For the text-containing cell, return its midpoint in [x, y] coordinate format. 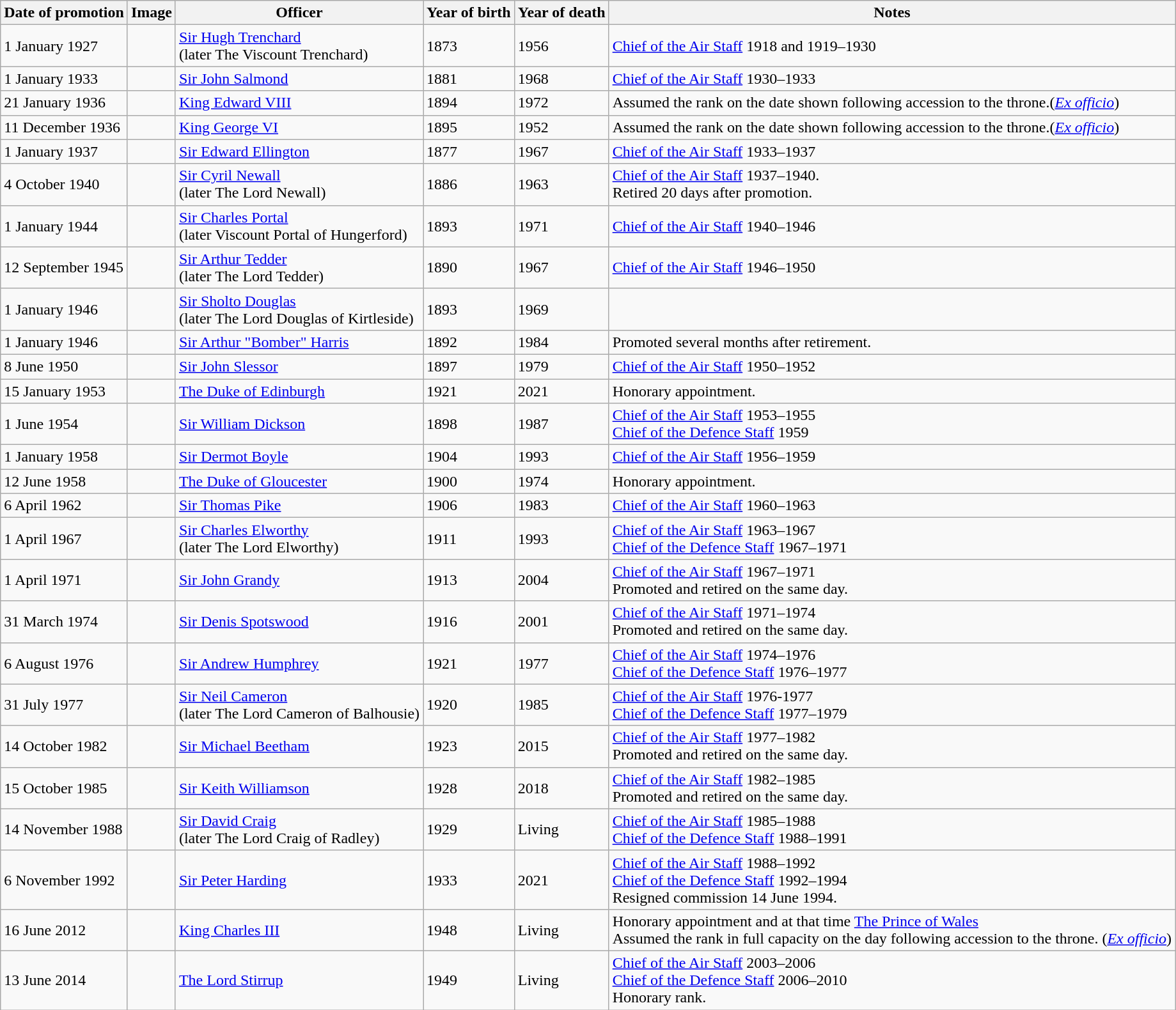
14 October 1982 [64, 747]
1963 [561, 184]
14 November 1988 [64, 830]
Sir Thomas Pike [299, 506]
Date of promotion [64, 13]
1 April 1971 [64, 580]
1 January 1927 [64, 46]
4 October 1940 [64, 184]
1948 [469, 929]
Chief of the Air Staff 1974–1976Chief of the Defence Staff 1976–1977 [891, 664]
1923 [469, 747]
Chief of the Air Staff 1971–1974Promoted and retired on the same day. [891, 621]
1949 [469, 980]
Sir Charles Portal(later Viscount Portal of Hungerford) [299, 226]
Sir William Dickson [299, 424]
1904 [469, 457]
1877 [469, 151]
1920 [469, 704]
1916 [469, 621]
Chief of the Air Staff 1985–1988Chief of the Defence Staff 1988–1991 [891, 830]
Chief of the Air Staff 1977–1982Promoted and retired on the same day. [891, 747]
31 July 1977 [64, 704]
Chief of the Air Staff 1963–1967Chief of the Defence Staff 1967–1971 [891, 538]
Chief of the Air Staff 1918 and 1919–1930 [891, 46]
1985 [561, 704]
1886 [469, 184]
King George VI [299, 127]
1974 [561, 481]
8 June 1950 [64, 366]
Image [151, 13]
1956 [561, 46]
1913 [469, 580]
Sir Charles Elworthy(later The Lord Elworthy) [299, 538]
15 January 1953 [64, 391]
1895 [469, 127]
1892 [469, 342]
Sir Edward Ellington [299, 151]
Chief of the Air Staff 1950–1952 [891, 366]
1894 [469, 103]
1 April 1967 [64, 538]
1881 [469, 79]
1911 [469, 538]
16 June 2012 [64, 929]
Notes [891, 13]
31 March 1974 [64, 621]
12 September 1945 [64, 267]
1983 [561, 506]
1906 [469, 506]
1900 [469, 481]
Chief of the Air Staff 1982–1985Promoted and retired on the same day. [891, 788]
Sir John Grandy [299, 580]
Chief of the Air Staff 1933–1937 [891, 151]
Sir Dermot Boyle [299, 457]
1 January 1937 [64, 151]
Sir Keith Williamson [299, 788]
The Lord Stirrup [299, 980]
2015 [561, 747]
1898 [469, 424]
1 June 1954 [64, 424]
1890 [469, 267]
Sir John Salmond [299, 79]
Sir Denis Spotswood [299, 621]
2018 [561, 788]
Promoted several months after retirement. [891, 342]
13 June 2014 [64, 980]
1928 [469, 788]
1984 [561, 342]
1972 [561, 103]
Sir Andrew Humphrey [299, 664]
Officer [299, 13]
1977 [561, 664]
Chief of the Air Staff 1953–1955 Chief of the Defence Staff 1959 [891, 424]
1 January 1933 [64, 79]
2004 [561, 580]
Chief of the Air Staff 1976-1977Chief of the Defence Staff 1977–1979 [891, 704]
Sir Arthur Tedder(later The Lord Tedder) [299, 267]
Chief of the Air Staff 1956–1959 [891, 457]
1968 [561, 79]
1933 [469, 880]
6 November 1992 [64, 880]
Sir David Craig(later The Lord Craig of Radley) [299, 830]
6 August 1976 [64, 664]
The Duke of Gloucester [299, 481]
Sir Arthur "Bomber" Harris [299, 342]
1952 [561, 127]
Sir Neil Cameron(later The Lord Cameron of Balhousie) [299, 704]
King Charles III [299, 929]
Year of death [561, 13]
Sir John Slessor [299, 366]
1971 [561, 226]
Chief of the Air Staff 1960–1963 [891, 506]
Chief of the Air Staff 1940–1946 [891, 226]
1979 [561, 366]
1 January 1958 [64, 457]
Year of birth [469, 13]
1873 [469, 46]
2001 [561, 621]
Chief of the Air Staff 1930–1933 [891, 79]
1897 [469, 366]
Chief of the Air Staff 1988–1992Chief of the Defence Staff 1992–1994Resigned commission 14 June 1994. [891, 880]
King Edward VIII [299, 103]
Sir Michael Beetham [299, 747]
Chief of the Air Staff 1967–1971Promoted and retired on the same day. [891, 580]
15 October 1985 [64, 788]
1 January 1944 [64, 226]
6 April 1962 [64, 506]
21 January 1936 [64, 103]
The Duke of Edinburgh [299, 391]
Sir Peter Harding [299, 880]
12 June 1958 [64, 481]
Chief of the Air Staff 1946–1950 [891, 267]
Sir Cyril Newall(later The Lord Newall) [299, 184]
11 December 1936 [64, 127]
Honorary appointment and at that time The Prince of WalesAssumed the rank in full capacity on the day following accession to the throne. (Ex officio) [891, 929]
Chief of the Air Staff 1937–1940.Retired 20 days after promotion. [891, 184]
1987 [561, 424]
Sir Hugh Trenchard(later The Viscount Trenchard) [299, 46]
1929 [469, 830]
Chief of the Air Staff 2003–2006Chief of the Defence Staff 2006–2010Honorary rank. [891, 980]
Sir Sholto Douglas(later The Lord Douglas of Kirtleside) [299, 309]
1969 [561, 309]
